Pinpoint the cell where the given text exists, returning its [x, y] midpoint coordinate. 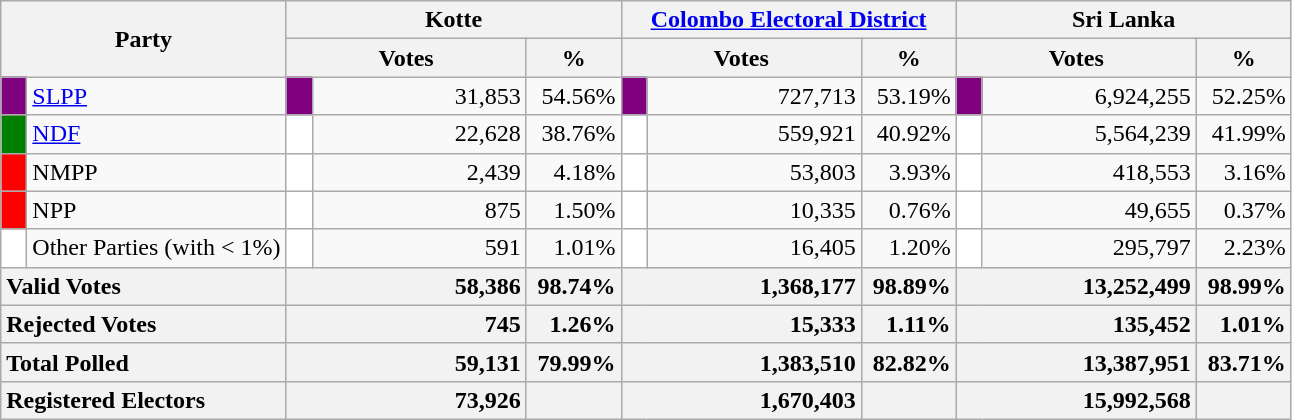
NPP [156, 210]
Total Polled [144, 362]
6,924,255 [1089, 96]
559,921 [754, 134]
Other Parties (with < 1%) [156, 248]
295,797 [1089, 248]
418,553 [1089, 172]
79.99% [574, 362]
3.93% [908, 172]
875 [419, 210]
38.76% [574, 134]
1.11% [908, 324]
40.92% [908, 134]
1,670,403 [741, 400]
98.99% [1244, 286]
NMPP [156, 172]
SLPP [156, 96]
13,252,499 [1076, 286]
22,628 [419, 134]
10,335 [754, 210]
745 [406, 324]
135,452 [1076, 324]
2,439 [419, 172]
41.99% [1244, 134]
49,655 [1089, 210]
1,368,177 [741, 286]
1.26% [574, 324]
53.19% [908, 96]
82.82% [908, 362]
52.25% [1244, 96]
Party [144, 39]
98.74% [574, 286]
591 [419, 248]
5,564,239 [1089, 134]
59,131 [406, 362]
4.18% [574, 172]
2.23% [1244, 248]
15,333 [741, 324]
Registered Electors [144, 400]
727,713 [754, 96]
31,853 [419, 96]
1,383,510 [741, 362]
16,405 [754, 248]
3.16% [1244, 172]
0.76% [908, 210]
NDF [156, 134]
98.89% [908, 286]
54.56% [574, 96]
Rejected Votes [144, 324]
58,386 [406, 286]
Colombo Electoral District [788, 20]
Sri Lanka [1124, 20]
15,992,568 [1076, 400]
53,803 [754, 172]
73,926 [406, 400]
1.20% [908, 248]
1.50% [574, 210]
Kotte [454, 20]
13,387,951 [1076, 362]
83.71% [1244, 362]
0.37% [1244, 210]
Valid Votes [144, 286]
